Capture the cell that displays the provided text and extract its [X, Y] central coordinate. 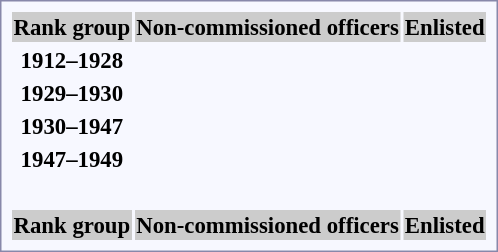
1912–1928 [72, 60]
1947–1949 [72, 159]
1930–1947 [72, 126]
1929–1930 [72, 93]
